Find where the given text appears and provide that cell's center as (x, y) coordinate. 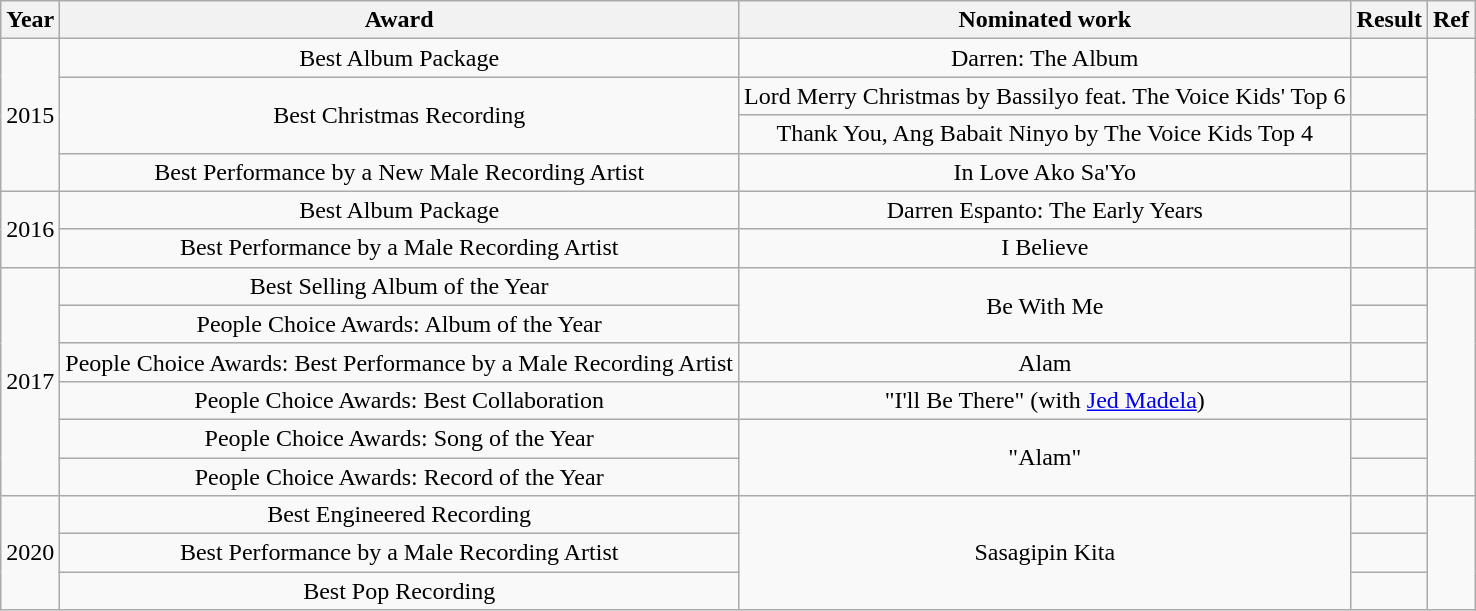
People Choice Awards: Record of the Year (400, 477)
Award (400, 20)
Alam (1046, 362)
2015 (30, 115)
Sasagipin Kita (1046, 553)
Best Selling Album of the Year (400, 286)
Lord Merry Christmas by Bassilyo feat. The Voice Kids' Top 6 (1046, 96)
2020 (30, 553)
In Love Ako Sa'Yo (1046, 172)
Thank You, Ang Babait Ninyo by The Voice Kids Top 4 (1046, 134)
Best Engineered Recording (400, 515)
I Believe (1046, 248)
Ref (1450, 20)
People Choice Awards: Song of the Year (400, 438)
2017 (30, 381)
Best Christmas Recording (400, 115)
Darren: The Album (1046, 58)
"I'll Be There" (with Jed Madela) (1046, 400)
Be With Me (1046, 305)
Nominated work (1046, 20)
People Choice Awards: Best Collaboration (400, 400)
Year (30, 20)
People Choice Awards: Album of the Year (400, 324)
"Alam" (1046, 457)
Best Pop Recording (400, 591)
2016 (30, 229)
People Choice Awards: Best Performance by a Male Recording Artist (400, 362)
Best Performance by a New Male Recording Artist (400, 172)
Result (1389, 20)
Darren Espanto: The Early Years (1046, 210)
